Return (X, Y) of the center of cell containing provided text 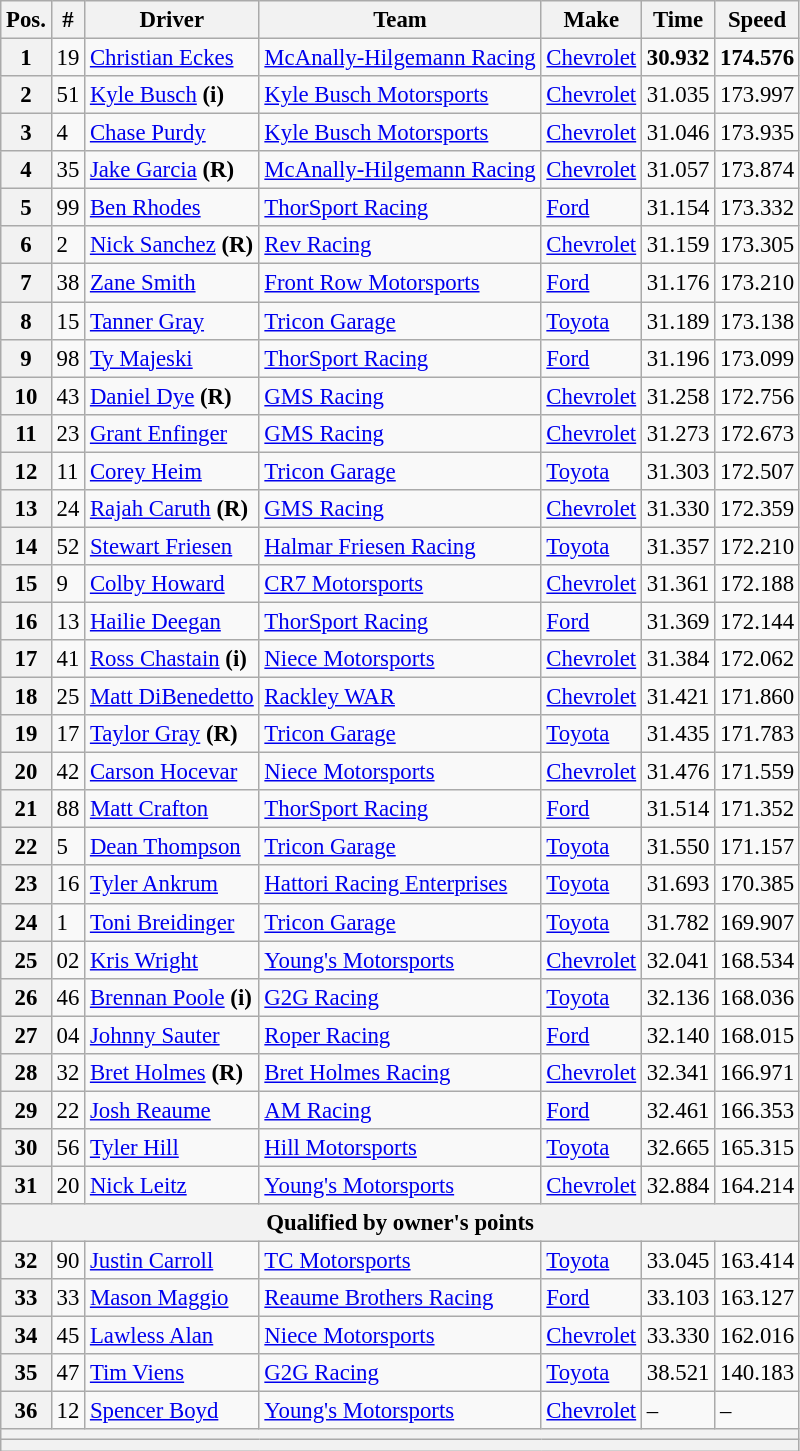
33.045 (678, 1261)
31 (26, 1185)
172.756 (758, 396)
6 (26, 245)
98 (68, 358)
Rajah Caruth (R) (172, 509)
172.507 (758, 471)
31.361 (678, 584)
# (68, 20)
173.099 (758, 358)
Corey Heim (172, 471)
Nick Leitz (172, 1185)
51 (68, 95)
32.884 (678, 1185)
Matt Crafton (172, 809)
38 (68, 283)
163.414 (758, 1261)
31.154 (678, 208)
18 (26, 697)
172.359 (758, 509)
30 (26, 1148)
166.971 (758, 1073)
04 (68, 1035)
172.210 (758, 546)
36 (26, 1411)
31.189 (678, 321)
Time (678, 20)
52 (68, 546)
Christian Eckes (172, 58)
Chase Purdy (172, 133)
173.305 (758, 245)
26 (26, 997)
172.188 (758, 584)
Nick Sanchez (R) (172, 245)
Qualified by owner's points (400, 1223)
171.783 (758, 734)
43 (68, 396)
171.157 (758, 847)
Ty Majeski (172, 358)
Zane Smith (172, 283)
32.041 (678, 960)
Speed (758, 20)
02 (68, 960)
162.016 (758, 1336)
Toni Breidinger (172, 922)
31.514 (678, 809)
Jake Garcia (R) (172, 170)
Reaume Brothers Racing (400, 1298)
Daniel Dye (R) (172, 396)
173.332 (758, 208)
27 (26, 1035)
Tanner Gray (172, 321)
Kris Wright (172, 960)
21 (26, 809)
Front Row Motorsports (400, 283)
42 (68, 772)
Driver (172, 20)
Josh Reaume (172, 1110)
140.183 (758, 1373)
31.421 (678, 697)
56 (68, 1148)
99 (68, 208)
7 (26, 283)
3 (26, 133)
32.136 (678, 997)
28 (26, 1073)
Ben Rhodes (172, 208)
31.435 (678, 734)
Hattori Racing Enterprises (400, 885)
30.932 (678, 58)
31.196 (678, 358)
Ross Chastain (i) (172, 659)
169.907 (758, 922)
170.385 (758, 885)
Roper Racing (400, 1035)
Make (591, 20)
164.214 (758, 1185)
AM Racing (400, 1110)
32.341 (678, 1073)
172.062 (758, 659)
31.693 (678, 885)
171.860 (758, 697)
41 (68, 659)
31.273 (678, 433)
173.874 (758, 170)
Bret Holmes Racing (400, 1073)
172.144 (758, 621)
168.015 (758, 1035)
171.352 (758, 809)
Mason Maggio (172, 1298)
31.476 (678, 772)
Rackley WAR (400, 697)
31.176 (678, 283)
Kyle Busch (i) (172, 95)
Tim Viens (172, 1373)
173.210 (758, 283)
Tyler Hill (172, 1148)
31.057 (678, 170)
8 (26, 321)
Stewart Friesen (172, 546)
Hailie Deegan (172, 621)
46 (68, 997)
166.353 (758, 1110)
Matt DiBenedetto (172, 697)
Taylor Gray (R) (172, 734)
88 (68, 809)
Bret Holmes (R) (172, 1073)
Hill Motorsports (400, 1148)
90 (68, 1261)
172.673 (758, 433)
Brennan Poole (i) (172, 997)
38.521 (678, 1373)
31.258 (678, 396)
Halmar Friesen Racing (400, 546)
31.303 (678, 471)
Pos. (26, 20)
31.369 (678, 621)
34 (26, 1336)
163.127 (758, 1298)
32.665 (678, 1148)
174.576 (758, 58)
Justin Carroll (172, 1261)
31.035 (678, 95)
171.559 (758, 772)
47 (68, 1373)
Dean Thompson (172, 847)
Tyler Ankrum (172, 885)
Carson Hocevar (172, 772)
31.357 (678, 546)
45 (68, 1336)
14 (26, 546)
31.550 (678, 847)
31.046 (678, 133)
Lawless Alan (172, 1336)
168.534 (758, 960)
Colby Howard (172, 584)
173.935 (758, 133)
Rev Racing (400, 245)
165.315 (758, 1148)
10 (26, 396)
Johnny Sauter (172, 1035)
31.330 (678, 509)
29 (26, 1110)
173.997 (758, 95)
33.330 (678, 1336)
33.103 (678, 1298)
31.782 (678, 922)
Grant Enfinger (172, 433)
Spencer Boyd (172, 1411)
31.159 (678, 245)
Team (400, 20)
CR7 Motorsports (400, 584)
168.036 (758, 997)
31.384 (678, 659)
TC Motorsports (400, 1261)
32.461 (678, 1110)
32.140 (678, 1035)
173.138 (758, 321)
